Identify which cell holds the provided text, then report its [x, y] central coordinate. 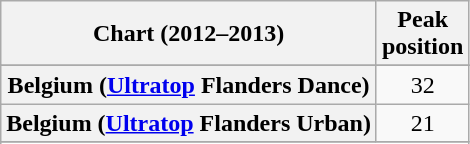
Chart (2012–2013) [189, 34]
32 [422, 85]
21 [422, 123]
Peakposition [422, 34]
Belgium (Ultratop Flanders Dance) [189, 85]
Belgium (Ultratop Flanders Urban) [189, 123]
